Find where the given text appears and provide that cell's center as (X, Y) coordinate. 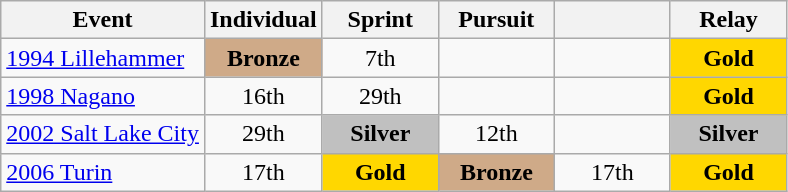
1998 Nagano (103, 96)
2002 Salt Lake City (103, 134)
12th (496, 134)
Event (103, 20)
Sprint (380, 20)
2006 Turin (103, 172)
Pursuit (496, 20)
Relay (728, 20)
1994 Lillehammer (103, 58)
16th (263, 96)
7th (380, 58)
Individual (263, 20)
